Return [X, Y] of the center of cell containing provided text 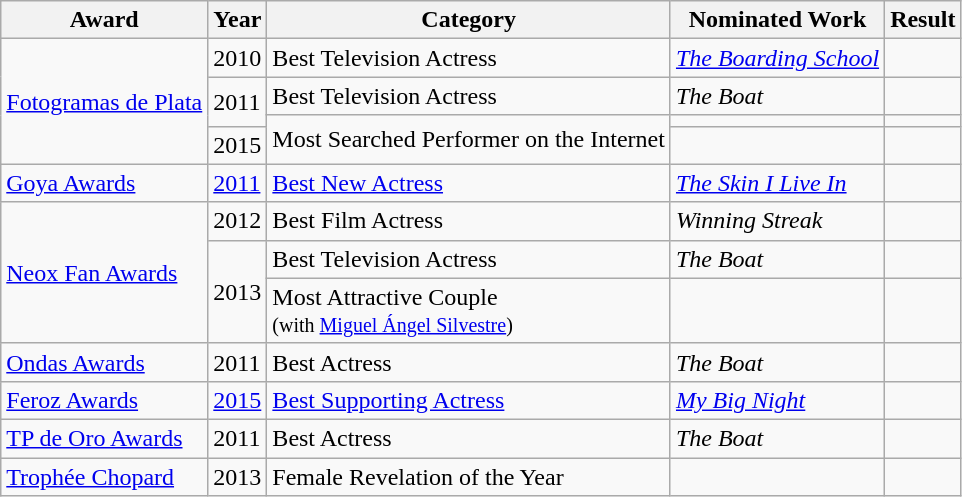
Year [238, 20]
Award [104, 20]
The Skin I Live In [777, 183]
Goya Awards [104, 183]
Best Supporting Actress [469, 400]
Feroz Awards [104, 400]
Most Attractive Couple (with Miguel Ángel Silvestre) [469, 310]
Trophée Chopard [104, 477]
Most Searched Performer on the Internet [469, 140]
The Boarding School [777, 58]
Best Film Actress [469, 221]
Nominated Work [777, 20]
Result [923, 20]
Category [469, 20]
Winning Streak [777, 221]
Ondas Awards [104, 362]
Fotogramas de Plata [104, 102]
TP de Oro Awards [104, 438]
Best New Actress [469, 183]
My Big Night [777, 400]
2012 [238, 221]
Female Revelation of the Year [469, 477]
Neox Fan Awards [104, 272]
2010 [238, 58]
